Identify which cell holds the provided text, then report its (x, y) central coordinate. 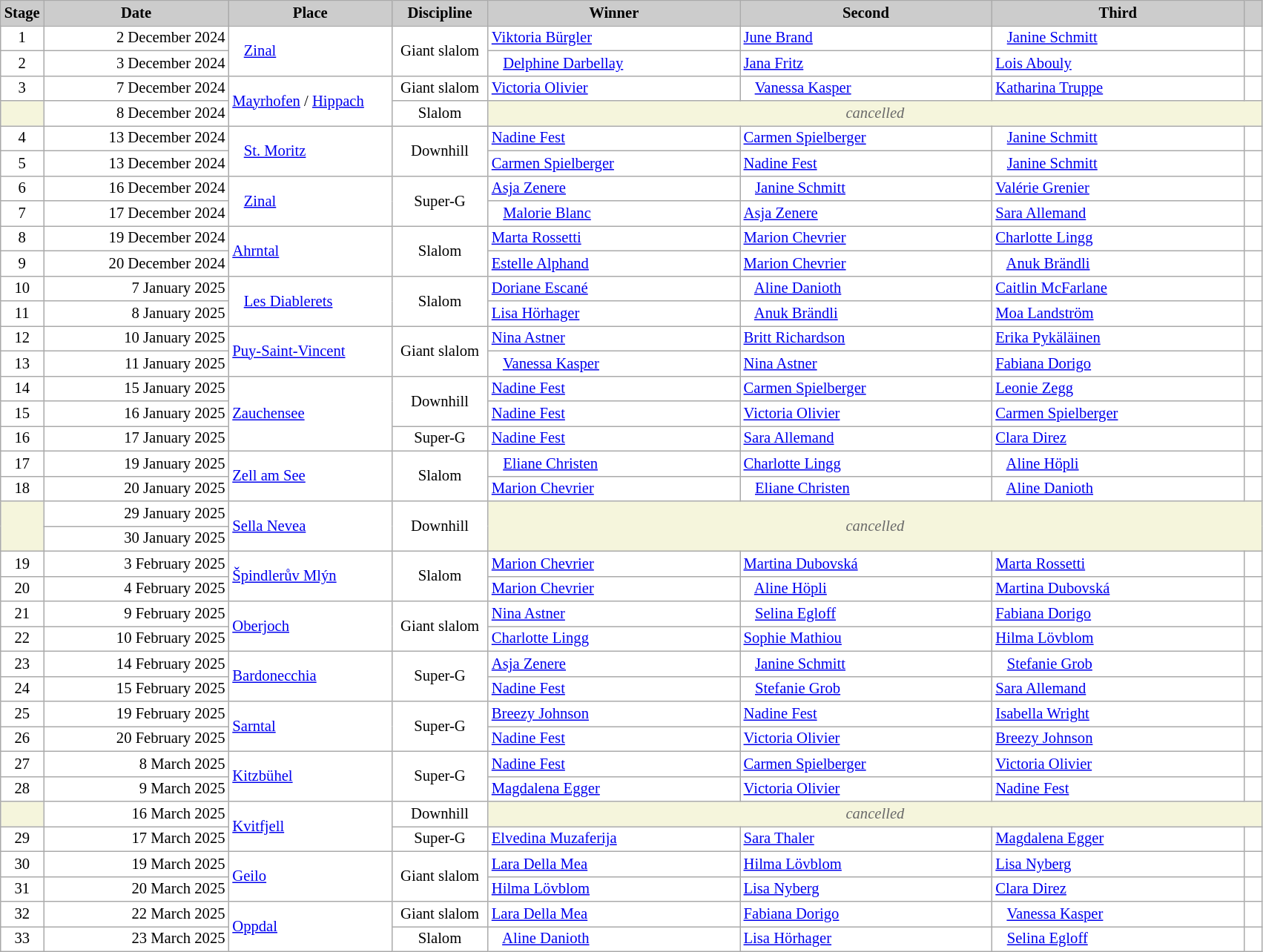
6 (22, 188)
Isabella Wright (1118, 714)
Oppdal (310, 927)
28 (22, 789)
Ahrntal (310, 251)
14 (22, 389)
Caitlin McFarlane (1118, 288)
3 (22, 88)
17 December 2024 (136, 213)
14 February 2025 (136, 664)
20 March 2025 (136, 889)
1 (22, 38)
4 (22, 138)
Jana Fritz (866, 63)
Malorie Blanc (614, 213)
Špindlerův Mlýn (310, 576)
Delphine Darbellay (614, 63)
17 (22, 463)
Winner (614, 13)
9 February 2025 (136, 613)
Estelle Alphand (614, 263)
29 January 2025 (136, 514)
19 December 2024 (136, 238)
10 February 2025 (136, 638)
8 (22, 238)
11 January 2025 (136, 363)
19 January 2025 (136, 463)
8 March 2025 (136, 764)
Zauchensee (310, 414)
Viktoria Bürgler (614, 38)
20 January 2025 (136, 489)
Sophie Mathiou (866, 638)
8 December 2024 (136, 113)
26 (22, 738)
7 (22, 213)
30 (22, 864)
5 (22, 163)
20 (22, 589)
4 February 2025 (136, 589)
20 December 2024 (136, 263)
Kitzbühel (310, 776)
Lois Abouly (1118, 63)
10 (22, 288)
12 (22, 338)
32 (22, 914)
Sella Nevea (310, 526)
9 (22, 263)
Second (866, 13)
11 (22, 314)
Stage (22, 13)
Les Diablerets (310, 301)
Place (310, 13)
16 (22, 438)
Discipline (440, 13)
Britt Richardson (866, 338)
23 March 2025 (136, 939)
Geilo (310, 876)
Doriane Escané (614, 288)
Sarntal (310, 727)
2 December 2024 (136, 38)
24 (22, 689)
9 March 2025 (136, 789)
15 (22, 413)
22 (22, 638)
16 December 2024 (136, 188)
27 (22, 764)
17 January 2025 (136, 438)
23 (22, 664)
20 February 2025 (136, 738)
Date (136, 13)
3 February 2025 (136, 563)
Valérie Grenier (1118, 188)
Puy-Saint-Vincent (310, 351)
Leonie Zegg (1118, 389)
June Brand (866, 38)
21 (22, 613)
15 February 2025 (136, 689)
Zell am See (310, 476)
18 (22, 489)
8 January 2025 (136, 314)
17 March 2025 (136, 839)
Mayrhofen / Hippach (310, 101)
Elvedina Muzaferija (614, 839)
Third (1118, 13)
Kvitfjell (310, 826)
3 December 2024 (136, 63)
St. Moritz (310, 151)
16 January 2025 (136, 413)
2 (22, 63)
Katharina Truppe (1118, 88)
7 January 2025 (136, 288)
25 (22, 714)
33 (22, 939)
19 February 2025 (136, 714)
Bardonecchia (310, 676)
Moa Landström (1118, 314)
Oberjoch (310, 626)
30 January 2025 (136, 538)
22 March 2025 (136, 914)
15 January 2025 (136, 389)
29 (22, 839)
7 December 2024 (136, 88)
19 (22, 563)
31 (22, 889)
Erika Pykäläinen (1118, 338)
16 March 2025 (136, 813)
13 (22, 363)
10 January 2025 (136, 338)
19 March 2025 (136, 864)
Sara Thaler (866, 839)
